Extract the [x, y] coordinate from the center of the cell holding the provided text.  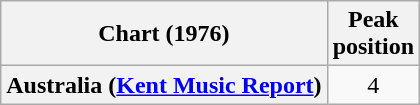
Australia (Kent Music Report) [164, 85]
Chart (1976) [164, 34]
4 [373, 85]
Peakposition [373, 34]
